From the cell containing the given text, extract its center point as (X, Y) coordinate. 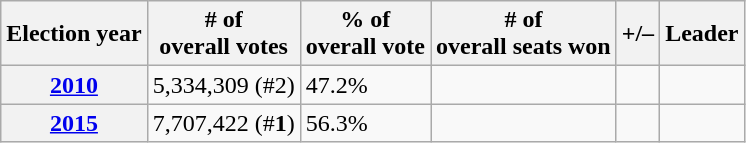
# ofoverall votes (224, 34)
+/– (638, 34)
2010 (74, 85)
7,707,422 (#1) (224, 123)
Election year (74, 34)
47.2% (365, 85)
% ofoverall vote (365, 34)
56.3% (365, 123)
5,334,309 (#2) (224, 85)
2015 (74, 123)
# ofoverall seats won (524, 34)
Leader (702, 34)
